Identify which cell holds the provided text, then report its (x, y) central coordinate. 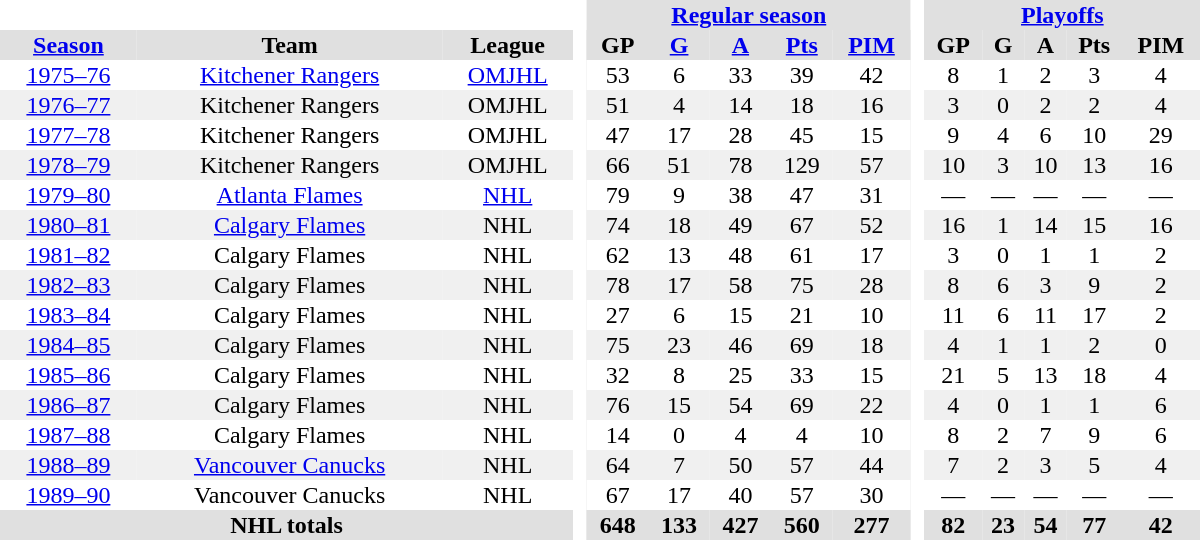
427 (740, 525)
129 (802, 165)
1981–82 (68, 255)
1977–78 (68, 135)
58 (740, 285)
Atlanta Flames (290, 195)
1982–83 (68, 285)
39 (802, 75)
79 (618, 195)
1978–79 (68, 165)
50 (740, 465)
1980–81 (68, 225)
40 (740, 495)
45 (802, 135)
League (508, 45)
1988–89 (68, 465)
Playoffs (1062, 15)
64 (618, 465)
1976–77 (68, 105)
62 (618, 255)
44 (871, 465)
48 (740, 255)
30 (871, 495)
133 (678, 525)
61 (802, 255)
25 (740, 375)
1983–84 (68, 315)
1985–86 (68, 375)
Team (290, 45)
76 (618, 405)
29 (1161, 135)
22 (871, 405)
648 (618, 525)
Season (68, 45)
1986–87 (68, 405)
32 (618, 375)
66 (618, 165)
27 (618, 315)
49 (740, 225)
Regular season (748, 15)
560 (802, 525)
38 (740, 195)
77 (1094, 525)
74 (618, 225)
NHL totals (286, 525)
82 (954, 525)
277 (871, 525)
52 (871, 225)
53 (618, 75)
1979–80 (68, 195)
1984–85 (68, 345)
1989–90 (68, 495)
31 (871, 195)
46 (740, 345)
1975–76 (68, 75)
1987–88 (68, 435)
